Extract the (X, Y) coordinate from the center of the cell holding the provided text.  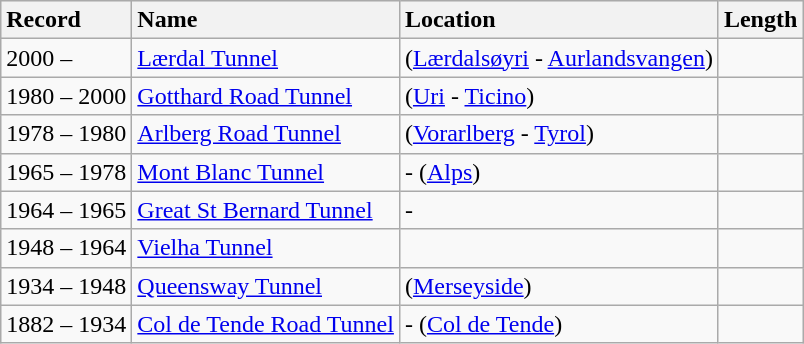
1948 – 1964 (66, 248)
Length (760, 20)
(Vorarlberg - Tyrol) (558, 134)
1882 – 1934 (66, 324)
(Lærdalsøyri - Aurlandsvangen) (558, 58)
Location (558, 20)
1934 – 1948 (66, 286)
Queensway Tunnel (266, 286)
Vielha Tunnel (266, 248)
Col de Tende Road Tunnel (266, 324)
- (Col de Tende) (558, 324)
Arlberg Road Tunnel (266, 134)
1964 – 1965 (66, 210)
- (558, 210)
1965 – 1978 (66, 172)
Mont Blanc Tunnel (266, 172)
(Uri - Ticino) (558, 96)
Lærdal Tunnel (266, 58)
Gotthard Road Tunnel (266, 96)
(Merseyside) (558, 286)
- (Alps) (558, 172)
1980 – 2000 (66, 96)
Record (66, 20)
1978 – 1980 (66, 134)
Name (266, 20)
Great St Bernard Tunnel (266, 210)
2000 – (66, 58)
